Return [X, Y] of the center of cell containing provided text 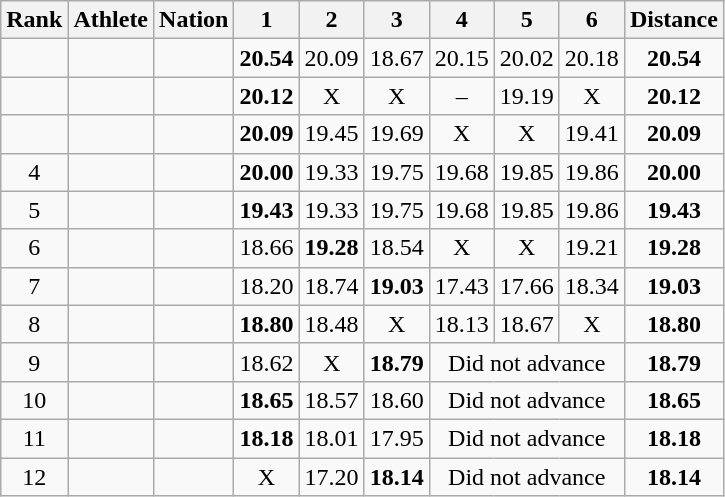
18.48 [332, 324]
18.34 [592, 286]
18.01 [332, 438]
Rank [34, 20]
Athlete [111, 20]
2 [332, 20]
17.95 [396, 438]
18.54 [396, 248]
17.20 [332, 477]
11 [34, 438]
20.18 [592, 58]
18.20 [266, 286]
7 [34, 286]
9 [34, 362]
17.66 [526, 286]
8 [34, 324]
18.60 [396, 400]
Distance [674, 20]
18.66 [266, 248]
19.45 [332, 134]
– [462, 96]
18.57 [332, 400]
Nation [194, 20]
18.62 [266, 362]
12 [34, 477]
18.13 [462, 324]
18.74 [332, 286]
1 [266, 20]
10 [34, 400]
19.69 [396, 134]
19.21 [592, 248]
20.15 [462, 58]
19.41 [592, 134]
19.19 [526, 96]
20.02 [526, 58]
17.43 [462, 286]
3 [396, 20]
